Scan for the cell matching the given text and deliver its (x, y) coordinate at center. 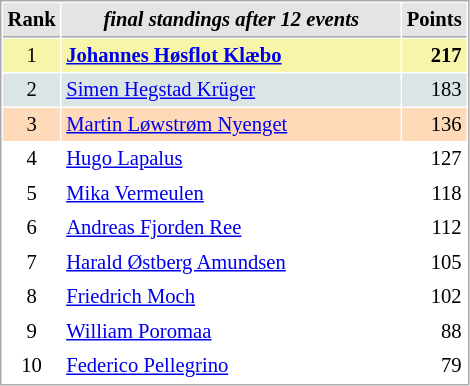
William Poromaa (232, 332)
7 (32, 262)
2 (32, 90)
8 (32, 296)
10 (32, 366)
Harald Østberg Amundsen (232, 262)
1 (32, 56)
105 (434, 262)
Simen Hegstad Krüger (232, 90)
217 (434, 56)
4 (32, 158)
3 (32, 124)
Friedrich Moch (232, 296)
112 (434, 228)
final standings after 12 events (232, 20)
5 (32, 194)
183 (434, 90)
Hugo Lapalus (232, 158)
127 (434, 158)
136 (434, 124)
Martin Løwstrøm Nyenget (232, 124)
Federico Pellegrino (232, 366)
Mika Vermeulen (232, 194)
102 (434, 296)
Rank (32, 20)
Andreas Fjorden Ree (232, 228)
88 (434, 332)
6 (32, 228)
Points (434, 20)
79 (434, 366)
9 (32, 332)
118 (434, 194)
Johannes Høsflot Klæbo (232, 56)
